Return (X, Y) of the center of cell containing provided text 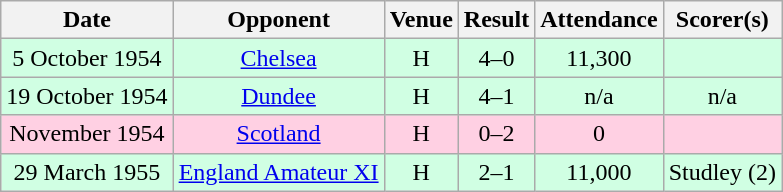
2–1 (496, 172)
Dundee (278, 96)
England Amateur XI (278, 172)
Chelsea (278, 58)
Scotland (278, 134)
Result (496, 20)
Date (87, 20)
Scorer(s) (722, 20)
0 (599, 134)
Venue (421, 20)
0–2 (496, 134)
4–0 (496, 58)
19 October 1954 (87, 96)
11,000 (599, 172)
11,300 (599, 58)
Studley (2) (722, 172)
29 March 1955 (87, 172)
5 October 1954 (87, 58)
Opponent (278, 20)
4–1 (496, 96)
November 1954 (87, 134)
Attendance (599, 20)
